Capture the cell that displays the provided text and extract its (X, Y) central coordinate. 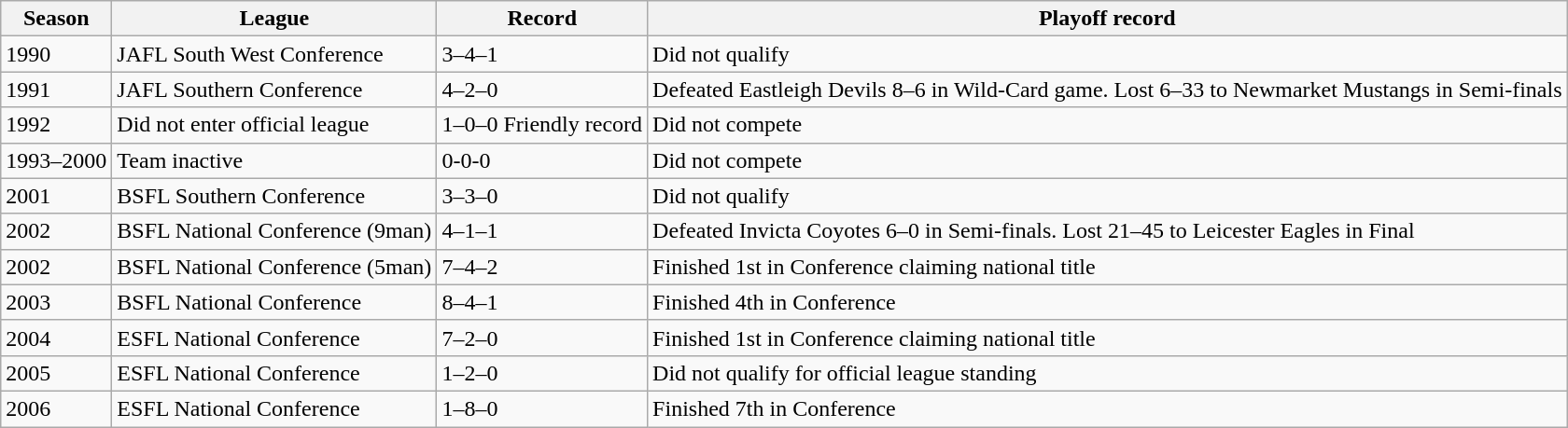
7–4–2 (542, 267)
1992 (56, 125)
Team inactive (274, 160)
Defeated Eastleigh Devils 8–6 in Wild-Card game. Lost 6–33 to Newmarket Mustangs in Semi-finals (1107, 90)
JAFL South West Conference (274, 54)
1–2–0 (542, 373)
Playoff record (1107, 19)
3–4–1 (542, 54)
League (274, 19)
4–2–0 (542, 90)
Did not qualify for official league standing (1107, 373)
1990 (56, 54)
2003 (56, 302)
BSFL Southern Conference (274, 196)
0-0-0 (542, 160)
1–0–0 Friendly record (542, 125)
2004 (56, 338)
JAFL Southern Conference (274, 90)
7–2–0 (542, 338)
Defeated Invicta Coyotes 6–0 in Semi-finals. Lost 21–45 to Leicester Eagles in Final (1107, 231)
BSFL National Conference (274, 302)
1991 (56, 90)
1–8–0 (542, 408)
BSFL National Conference (5man) (274, 267)
2001 (56, 196)
Finished 7th in Conference (1107, 408)
8–4–1 (542, 302)
Season (56, 19)
2006 (56, 408)
Did not enter official league (274, 125)
3–3–0 (542, 196)
BSFL National Conference (9man) (274, 231)
4–1–1 (542, 231)
Record (542, 19)
Finished 4th in Conference (1107, 302)
2005 (56, 373)
1993–2000 (56, 160)
